Return (x, y) of the center of cell containing provided text 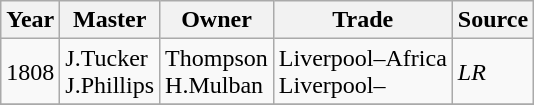
LR (492, 72)
Year (30, 20)
ThompsonH.Mulban (217, 72)
Master (110, 20)
Trade (362, 20)
J.TuckerJ.Phillips (110, 72)
Source (492, 20)
Liverpool–AfricaLiverpool– (362, 72)
Owner (217, 20)
1808 (30, 72)
